Pinpoint the cell where the given text exists, returning its [X, Y] midpoint coordinate. 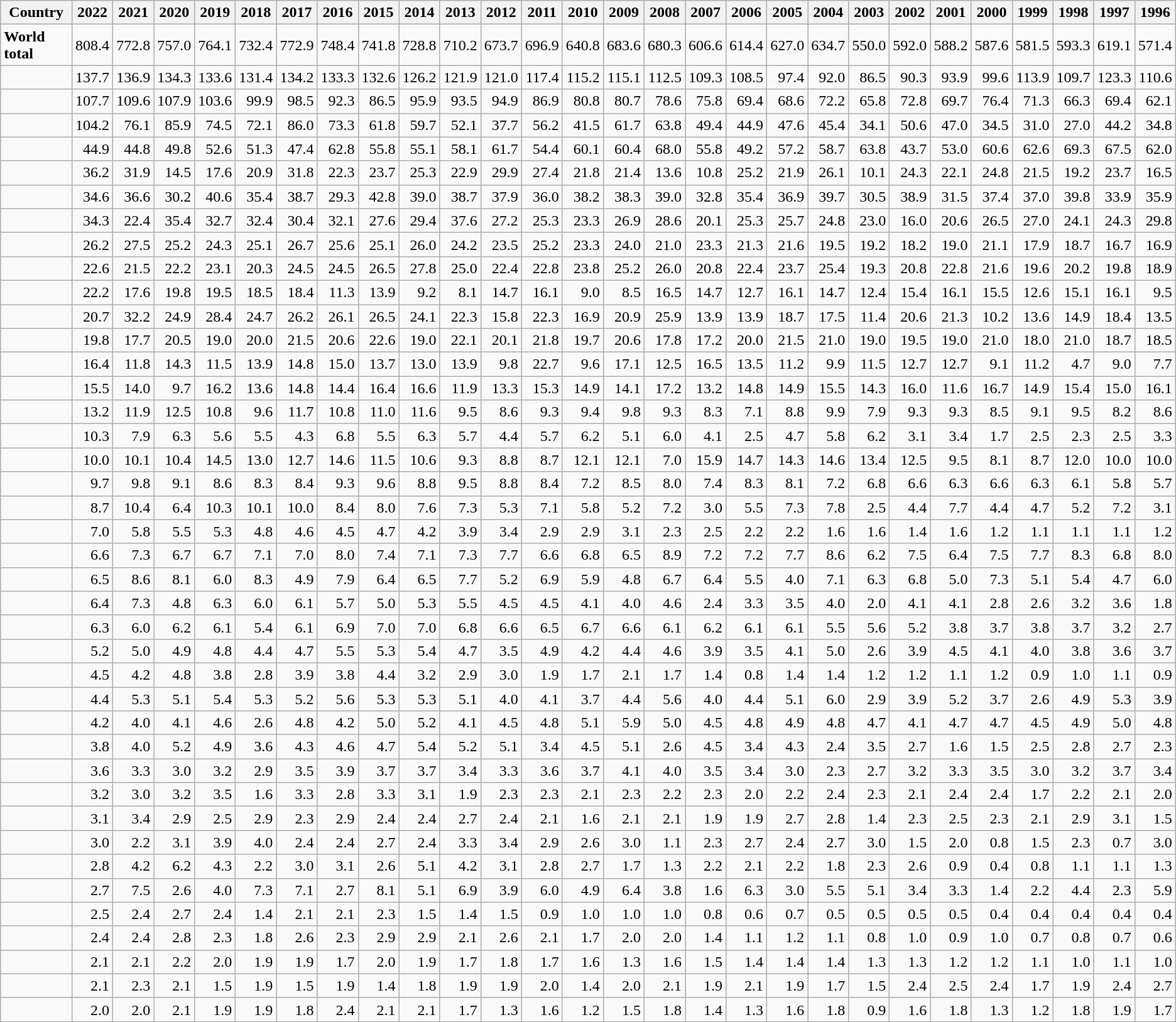
32.8 [705, 197]
683.6 [623, 45]
581.5 [1033, 45]
121.9 [460, 77]
69.3 [1073, 149]
2009 [623, 13]
32.4 [256, 220]
1996 [1155, 13]
25.4 [828, 268]
27.5 [133, 244]
49.8 [175, 149]
27.6 [378, 220]
13.3 [501, 388]
2004 [828, 13]
2007 [705, 13]
98.5 [297, 101]
18.0 [1033, 340]
25.6 [338, 244]
112.5 [665, 77]
38.2 [583, 197]
728.8 [420, 45]
2005 [788, 13]
30.4 [297, 220]
Country [36, 13]
7.8 [828, 508]
10.6 [420, 460]
107.7 [93, 101]
37.4 [991, 197]
35.9 [1155, 197]
57.2 [788, 149]
62.0 [1155, 149]
32.7 [215, 220]
9.4 [583, 412]
72.8 [910, 101]
28.6 [665, 220]
29.4 [420, 220]
673.7 [501, 45]
17.8 [665, 340]
2002 [910, 13]
23.5 [501, 244]
62.8 [338, 149]
15.8 [501, 316]
710.2 [460, 45]
31.5 [951, 197]
21.4 [623, 173]
20.2 [1073, 268]
20.3 [256, 268]
50.6 [910, 125]
65.8 [869, 101]
11.0 [378, 412]
44.2 [1114, 125]
619.1 [1114, 45]
123.3 [1114, 77]
11.3 [338, 292]
2020 [175, 13]
634.7 [828, 45]
2015 [378, 13]
44.8 [133, 149]
13.4 [869, 460]
60.4 [623, 149]
2021 [133, 13]
109.3 [705, 77]
62.6 [1033, 149]
55.1 [420, 149]
20.5 [175, 340]
60.1 [583, 149]
732.4 [256, 45]
45.4 [828, 125]
58.7 [828, 149]
28.4 [215, 316]
97.4 [788, 77]
49.2 [746, 149]
38.9 [910, 197]
75.8 [705, 101]
588.2 [951, 45]
550.0 [869, 45]
26.9 [623, 220]
14.0 [133, 388]
16.6 [420, 388]
11.8 [133, 364]
34.3 [93, 220]
37.7 [501, 125]
71.3 [1033, 101]
80.8 [583, 101]
99.6 [991, 77]
2006 [746, 13]
8.9 [665, 555]
132.6 [378, 77]
11.4 [869, 316]
7.6 [420, 508]
741.8 [378, 45]
137.7 [93, 77]
15.1 [1073, 292]
680.3 [665, 45]
2000 [991, 13]
2003 [869, 13]
14.1 [623, 388]
18.2 [910, 244]
12.6 [1033, 292]
9.2 [420, 292]
2010 [583, 13]
74.5 [215, 125]
24.2 [460, 244]
21.1 [991, 244]
22.7 [542, 364]
39.7 [828, 197]
29.8 [1155, 220]
808.4 [93, 45]
24.9 [175, 316]
136.9 [133, 77]
764.1 [215, 45]
11.7 [297, 412]
2016 [338, 13]
2013 [460, 13]
772.9 [297, 45]
627.0 [788, 45]
109.6 [133, 101]
37.9 [501, 197]
66.3 [1073, 101]
15.9 [705, 460]
34.8 [1155, 125]
117.4 [542, 77]
2014 [420, 13]
85.9 [175, 125]
1998 [1073, 13]
109.7 [1073, 77]
614.4 [746, 45]
73.3 [338, 125]
86.0 [297, 125]
14.4 [338, 388]
110.6 [1155, 77]
33.9 [1114, 197]
134.3 [175, 77]
2017 [297, 13]
32.2 [133, 316]
31.0 [1033, 125]
2012 [501, 13]
104.2 [93, 125]
17.9 [1033, 244]
40.6 [215, 197]
12.0 [1073, 460]
54.4 [542, 149]
90.3 [910, 77]
115.2 [583, 77]
93.9 [951, 77]
78.6 [665, 101]
58.1 [460, 149]
21.9 [788, 173]
20.7 [93, 316]
99.9 [256, 101]
115.1 [623, 77]
61.8 [378, 125]
748.4 [338, 45]
134.2 [297, 77]
696.9 [542, 45]
18.9 [1155, 268]
593.3 [1073, 45]
10.2 [991, 316]
34.6 [93, 197]
80.7 [623, 101]
39.8 [1073, 197]
640.8 [583, 45]
107.9 [175, 101]
86.9 [542, 101]
68.6 [788, 101]
68.0 [665, 149]
37.6 [460, 220]
World total [36, 45]
36.6 [133, 197]
19.6 [1033, 268]
133.3 [338, 77]
30.2 [175, 197]
27.8 [420, 268]
757.0 [175, 45]
31.9 [133, 173]
93.5 [460, 101]
47.6 [788, 125]
52.1 [460, 125]
24.0 [623, 244]
72.2 [828, 101]
95.9 [420, 101]
2008 [665, 13]
94.9 [501, 101]
772.8 [133, 45]
47.4 [297, 149]
133.6 [215, 77]
29.3 [338, 197]
37.0 [1033, 197]
53.0 [951, 149]
103.6 [215, 101]
25.0 [460, 268]
60.6 [991, 149]
606.6 [705, 45]
67.5 [1114, 149]
8.2 [1114, 412]
38.3 [623, 197]
36.0 [542, 197]
92.3 [338, 101]
22.9 [460, 173]
15.3 [542, 388]
17.5 [828, 316]
31.8 [297, 173]
59.7 [420, 125]
17.1 [623, 364]
69.7 [951, 101]
36.2 [93, 173]
2001 [951, 13]
121.0 [501, 77]
30.5 [869, 197]
592.0 [910, 45]
32.1 [338, 220]
26.7 [297, 244]
47.0 [951, 125]
56.2 [542, 125]
17.7 [133, 340]
108.5 [746, 77]
2011 [542, 13]
113.9 [1033, 77]
92.0 [828, 77]
34.1 [869, 125]
49.4 [705, 125]
29.9 [501, 173]
41.5 [583, 125]
16.2 [215, 388]
587.6 [991, 45]
76.4 [991, 101]
2018 [256, 13]
2022 [93, 13]
76.1 [133, 125]
2019 [215, 13]
19.7 [583, 340]
36.9 [788, 197]
126.2 [420, 77]
43.7 [910, 149]
34.5 [991, 125]
13.7 [378, 364]
131.4 [256, 77]
42.8 [378, 197]
51.3 [256, 149]
27.2 [501, 220]
25.9 [665, 316]
72.1 [256, 125]
27.4 [542, 173]
62.1 [1155, 101]
1999 [1033, 13]
12.4 [869, 292]
52.6 [215, 149]
23.0 [869, 220]
23.8 [583, 268]
19.3 [869, 268]
24.7 [256, 316]
23.1 [215, 268]
571.4 [1155, 45]
1997 [1114, 13]
25.7 [788, 220]
